Search for the cell housing the specified text and yield its [X, Y] center coordinate. 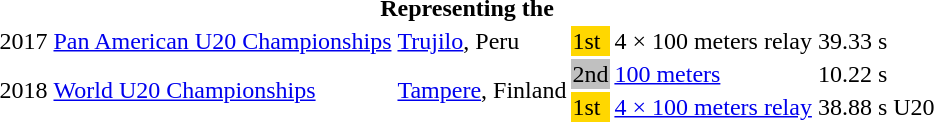
Tampere, Finland [482, 90]
Trujilo, Peru [482, 41]
2nd [590, 74]
World U20 Championships [222, 90]
100 meters [713, 74]
Pan American U20 Championships [222, 41]
